Search for the cell housing the specified text and yield its (X, Y) center coordinate. 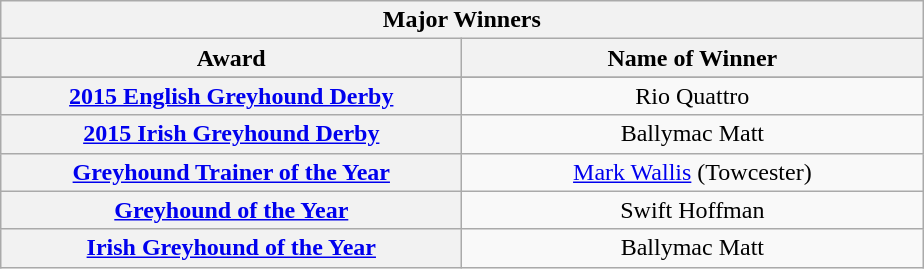
Swift Hoffman (692, 210)
Greyhound Trainer of the Year (232, 172)
2015 Irish Greyhound Derby (232, 134)
Greyhound of the Year (232, 210)
Name of Winner (692, 58)
Irish Greyhound of the Year (232, 248)
Major Winners (462, 20)
Mark Wallis (Towcester) (692, 172)
Award (232, 58)
Rio Quattro (692, 96)
2015 English Greyhound Derby (232, 96)
